From the cell containing the given text, extract its center point as (X, Y) coordinate. 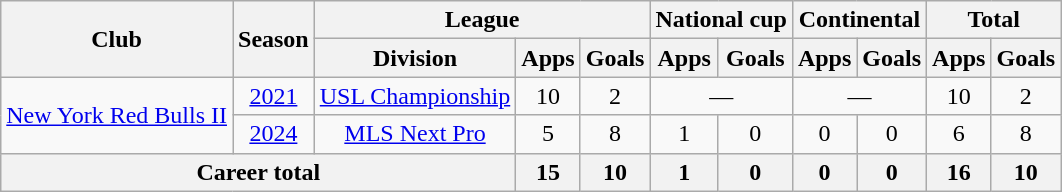
2021 (273, 96)
New York Red Bulls II (117, 115)
Continental (859, 20)
16 (959, 172)
Club (117, 39)
USL Championship (415, 96)
Career total (258, 172)
MLS Next Pro (415, 134)
5 (548, 134)
League (482, 20)
15 (548, 172)
Division (415, 58)
Total (994, 20)
2024 (273, 134)
Season (273, 39)
6 (959, 134)
National cup (721, 20)
